Scan for the cell matching the given text and deliver its [x, y] coordinate at center. 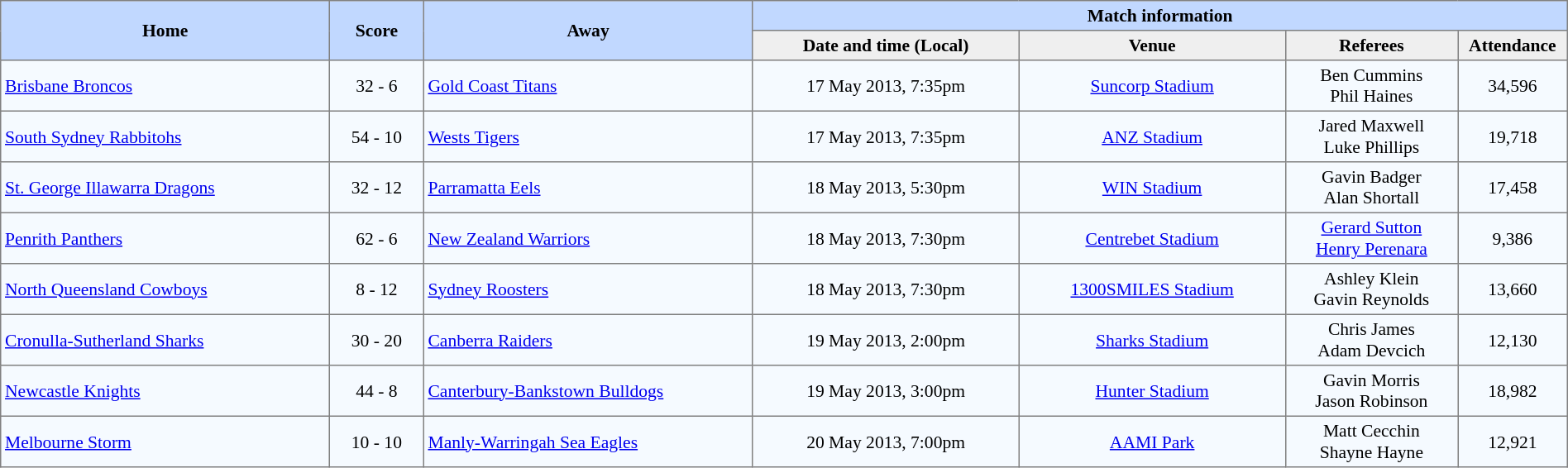
32 - 6 [377, 86]
Referees [1371, 45]
Score [377, 31]
New Zealand Warriors [588, 238]
Jared MaxwellLuke Phillips [1371, 136]
Gavin MorrisJason Robinson [1371, 391]
Newcastle Knights [165, 391]
8 - 12 [377, 289]
Venue [1152, 45]
Ashley KleinGavin Reynolds [1371, 289]
Sydney Roosters [588, 289]
South Sydney Rabbitohs [165, 136]
Home [165, 31]
Melbourne Storm [165, 442]
Chris JamesAdam Devcich [1371, 340]
Away [588, 31]
St. George Illawarra Dragons [165, 188]
Manly-Warringah Sea Eagles [588, 442]
Ben CumminsPhil Haines [1371, 86]
Parramatta Eels [588, 188]
34,596 [1513, 86]
Matt CecchinShayne Hayne [1371, 442]
Suncorp Stadium [1152, 86]
30 - 20 [377, 340]
ANZ Stadium [1152, 136]
Penrith Panthers [165, 238]
19,718 [1513, 136]
10 - 10 [377, 442]
Match information [1159, 16]
Date and time (Local) [886, 45]
18,982 [1513, 391]
Centrebet Stadium [1152, 238]
Hunter Stadium [1152, 391]
AAMI Park [1152, 442]
Gerard SuttonHenry Perenara [1371, 238]
Canberra Raiders [588, 340]
44 - 8 [377, 391]
54 - 10 [377, 136]
19 May 2013, 2:00pm [886, 340]
Canterbury-Bankstown Bulldogs [588, 391]
Sharks Stadium [1152, 340]
12,130 [1513, 340]
9,386 [1513, 238]
20 May 2013, 7:00pm [886, 442]
Gold Coast Titans [588, 86]
North Queensland Cowboys [165, 289]
1300SMILES Stadium [1152, 289]
Brisbane Broncos [165, 86]
WIN Stadium [1152, 188]
12,921 [1513, 442]
Wests Tigers [588, 136]
19 May 2013, 3:00pm [886, 391]
32 - 12 [377, 188]
Attendance [1513, 45]
17,458 [1513, 188]
18 May 2013, 5:30pm [886, 188]
62 - 6 [377, 238]
13,660 [1513, 289]
Cronulla-Sutherland Sharks [165, 340]
Gavin BadgerAlan Shortall [1371, 188]
